Find where the given text appears and provide that cell's center as (x, y) coordinate. 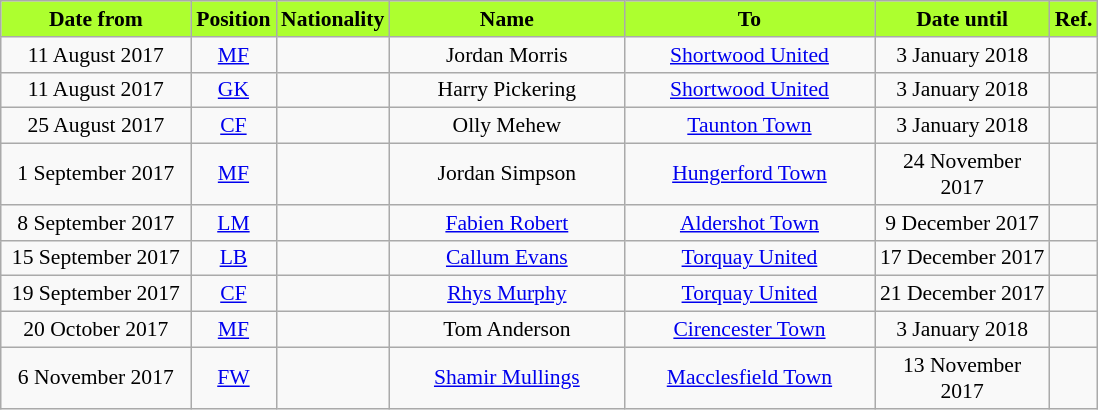
13 November 2017 (962, 378)
Rhys Murphy (506, 294)
9 December 2017 (962, 223)
Tom Anderson (506, 330)
19 September 2017 (96, 294)
20 October 2017 (96, 330)
Olly Mehew (506, 126)
24 November 2017 (962, 174)
Harry Pickering (506, 90)
Ref. (1074, 19)
LM (234, 223)
GK (234, 90)
Jordan Simpson (506, 174)
Taunton Town (749, 126)
6 November 2017 (96, 378)
15 September 2017 (96, 258)
Macclesfield Town (749, 378)
Fabien Robert (506, 223)
Nationality (332, 19)
Jordan Morris (506, 55)
Date until (962, 19)
Shamir Mullings (506, 378)
FW (234, 378)
21 December 2017 (962, 294)
Callum Evans (506, 258)
Name (506, 19)
Position (234, 19)
8 September 2017 (96, 223)
25 August 2017 (96, 126)
LB (234, 258)
Hungerford Town (749, 174)
Cirencester Town (749, 330)
Date from (96, 19)
1 September 2017 (96, 174)
To (749, 19)
Aldershot Town (749, 223)
17 December 2017 (962, 258)
